Capture the cell that displays the provided text and extract its (X, Y) central coordinate. 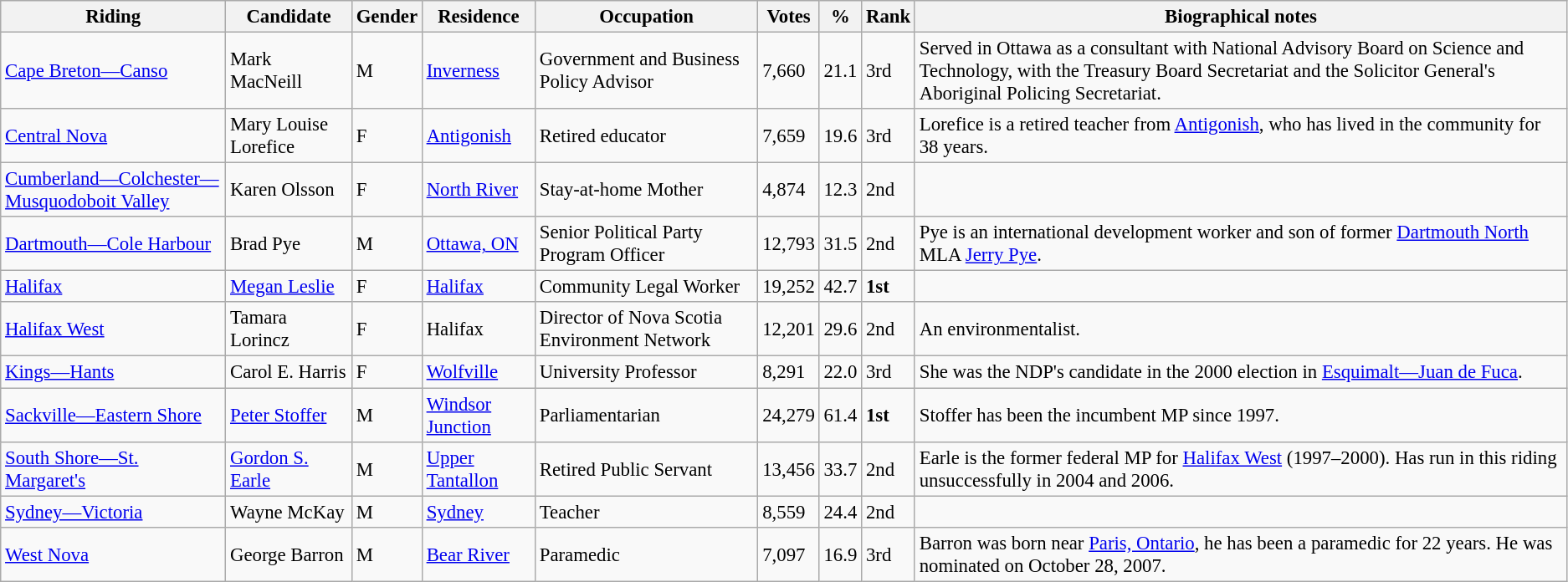
Wolfville (479, 372)
Stay-at-home Mother (646, 191)
4,874 (788, 191)
Ottawa, ON (479, 244)
Dartmouth—Cole Harbour (114, 244)
Mary Louise Lorefice (290, 135)
Occupation (646, 17)
Paramedic (646, 554)
Community Legal Worker (646, 287)
George Barron (290, 554)
Inverness (479, 71)
16.9 (840, 554)
Kings—Hants (114, 372)
33.7 (840, 468)
Mark MacNeill (290, 71)
Earle is the former federal MP for Halifax West (1997–2000). Has run in this riding unsuccessfully in 2004 and 2006. (1240, 468)
Director of Nova Scotia Environment Network (646, 329)
Parliamentarian (646, 415)
Government and Business Policy Advisor (646, 71)
8,291 (788, 372)
Sydney—Victoria (114, 512)
Cumberland—Colchester—Musquodoboit Valley (114, 191)
West Nova (114, 554)
Teacher (646, 512)
Biographical notes (1240, 17)
Gordon S. Earle (290, 468)
Karen Olsson (290, 191)
Senior Political Party Program Officer (646, 244)
8,559 (788, 512)
61.4 (840, 415)
Stoffer has been the incumbent MP since 1997. (1240, 415)
7,097 (788, 554)
Gender (387, 17)
North River (479, 191)
She was the NDP's candidate in the 2000 election in Esquimalt—Juan de Fuca. (1240, 372)
29.6 (840, 329)
Carol E. Harris (290, 372)
13,456 (788, 468)
7,660 (788, 71)
South Shore—St. Margaret's (114, 468)
Upper Tantallon (479, 468)
Barron was born near Paris, Ontario, he has been a paramedic for 22 years. He was nominated on October 28, 2007. (1240, 554)
Halifax West (114, 329)
Rank (889, 17)
Lorefice is a retired teacher from Antigonish, who has lived in the community for 38 years. (1240, 135)
Wayne McKay (290, 512)
12.3 (840, 191)
19.6 (840, 135)
Cape Breton—Canso (114, 71)
12,793 (788, 244)
Peter Stoffer (290, 415)
Candidate (290, 17)
Antigonish (479, 135)
12,201 (788, 329)
Retired Public Servant (646, 468)
42.7 (840, 287)
7,659 (788, 135)
31.5 (840, 244)
An environmentalist. (1240, 329)
24,279 (788, 415)
% (840, 17)
Pye is an international development worker and son of former Dartmouth North MLA Jerry Pye. (1240, 244)
Retired educator (646, 135)
Bear River (479, 554)
Brad Pye (290, 244)
19,252 (788, 287)
Central Nova (114, 135)
21.1 (840, 71)
Votes (788, 17)
Tamara Lorincz (290, 329)
Riding (114, 17)
Megan Leslie (290, 287)
Windsor Junction (479, 415)
Sackville—Eastern Shore (114, 415)
University Professor (646, 372)
Sydney (479, 512)
Residence (479, 17)
22.0 (840, 372)
24.4 (840, 512)
